Output the (x, y) coordinate of the center of the cell containing the given text.  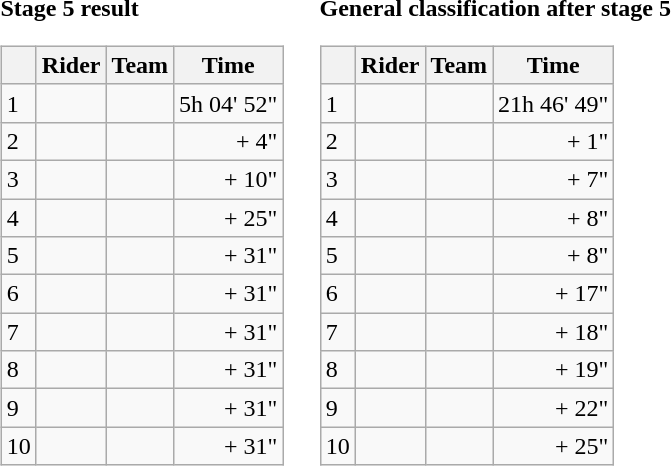
+ 4" (228, 141)
+ 22" (554, 408)
+ 10" (228, 179)
+ 19" (554, 370)
+ 17" (554, 294)
+ 18" (554, 332)
21h 46' 49" (554, 103)
+ 1" (554, 141)
5h 04' 52" (228, 103)
+ 7" (554, 179)
